Return the (X, Y) coordinate for the center point of the cell that contains the specified text.  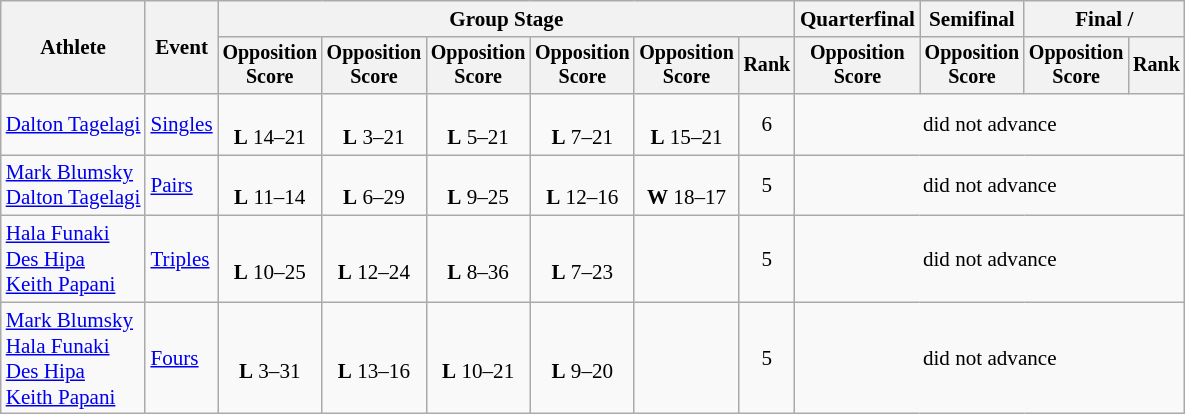
L 12–16 (582, 186)
Quarterfinal (858, 18)
L 6–29 (374, 186)
Event (181, 48)
L 12–24 (374, 259)
Mark BlumskyHala FunakiDes HipaKeith Papani (74, 358)
Hala FunakiDes HipaKeith Papani (74, 259)
Dalton Tagelagi (74, 124)
Mark BlumskyDalton Tagelagi (74, 186)
L 15–21 (686, 124)
Semifinal (972, 18)
Final / (1104, 18)
Singles (181, 124)
L 7–21 (582, 124)
L 14–21 (270, 124)
L 11–14 (270, 186)
L 5–21 (478, 124)
Pairs (181, 186)
Athlete (74, 48)
L 9–25 (478, 186)
L 10–21 (478, 358)
L 7–23 (582, 259)
W 18–17 (686, 186)
L 3–21 (374, 124)
Fours (181, 358)
L 8–36 (478, 259)
L 3–31 (270, 358)
L 9–20 (582, 358)
Group Stage (506, 18)
L 10–25 (270, 259)
L 13–16 (374, 358)
6 (767, 124)
Triples (181, 259)
